Determine the [x, y] coordinate at the center of the cell enclosing the given text.  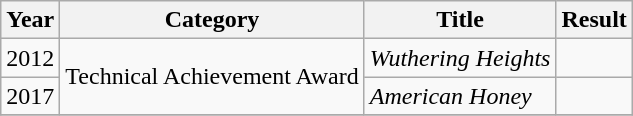
Wuthering Heights [460, 58]
Result [594, 20]
Category [212, 20]
Title [460, 20]
American Honey [460, 96]
2012 [30, 58]
Technical Achievement Award [212, 77]
2017 [30, 96]
Year [30, 20]
